Extract the [x, y] coordinate from the center of the cell holding the provided text.  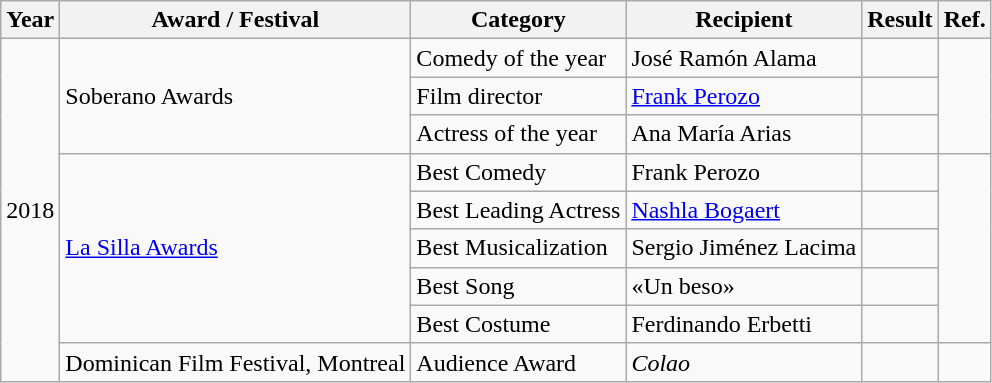
Best Leading Actress [518, 210]
«Un beso» [744, 286]
Sergio Jiménez Lacima [744, 248]
Ana María Arias [744, 134]
Year [30, 20]
Best Costume [518, 324]
Ferdinando Erbetti [744, 324]
Actress of the year [518, 134]
Award / Festival [236, 20]
2018 [30, 210]
Colao [744, 362]
La Silla Awards [236, 248]
Best Musicalization [518, 248]
Best Song [518, 286]
Dominican Film Festival, Montreal [236, 362]
José Ramón Alama [744, 58]
Best Comedy [518, 172]
Ref. [964, 20]
Comedy of the year [518, 58]
Nashla Bogaert [744, 210]
Soberano Awards [236, 96]
Film director [518, 96]
Result [900, 20]
Audience Award [518, 362]
Recipient [744, 20]
Category [518, 20]
